Search for the cell housing the specified text and yield its (X, Y) center coordinate. 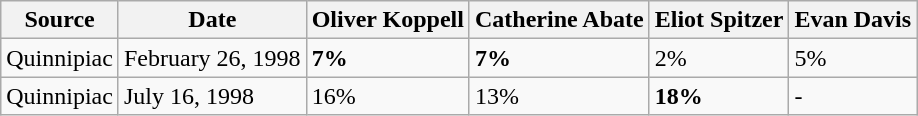
2% (719, 58)
Date (212, 20)
5% (853, 58)
Source (60, 20)
- (853, 96)
13% (559, 96)
16% (388, 96)
February 26, 1998 (212, 58)
Oliver Koppell (388, 20)
Eliot Spitzer (719, 20)
Catherine Abate (559, 20)
Evan Davis (853, 20)
July 16, 1998 (212, 96)
18% (719, 96)
